From the cell containing the given text, extract its center point as [x, y] coordinate. 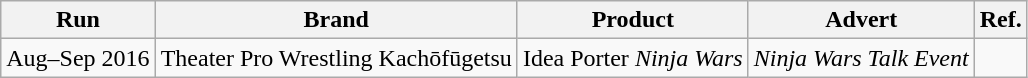
Aug–Sep 2016 [78, 58]
Theater Pro Wrestling Kachōfūgetsu [336, 58]
Run [78, 20]
Ref. [1000, 20]
Ninja Wars Talk Event [861, 58]
Brand [336, 20]
Advert [861, 20]
Idea Porter Ninja Wars [632, 58]
Product [632, 20]
